For the text-containing cell, return its midpoint in (x, y) coordinate format. 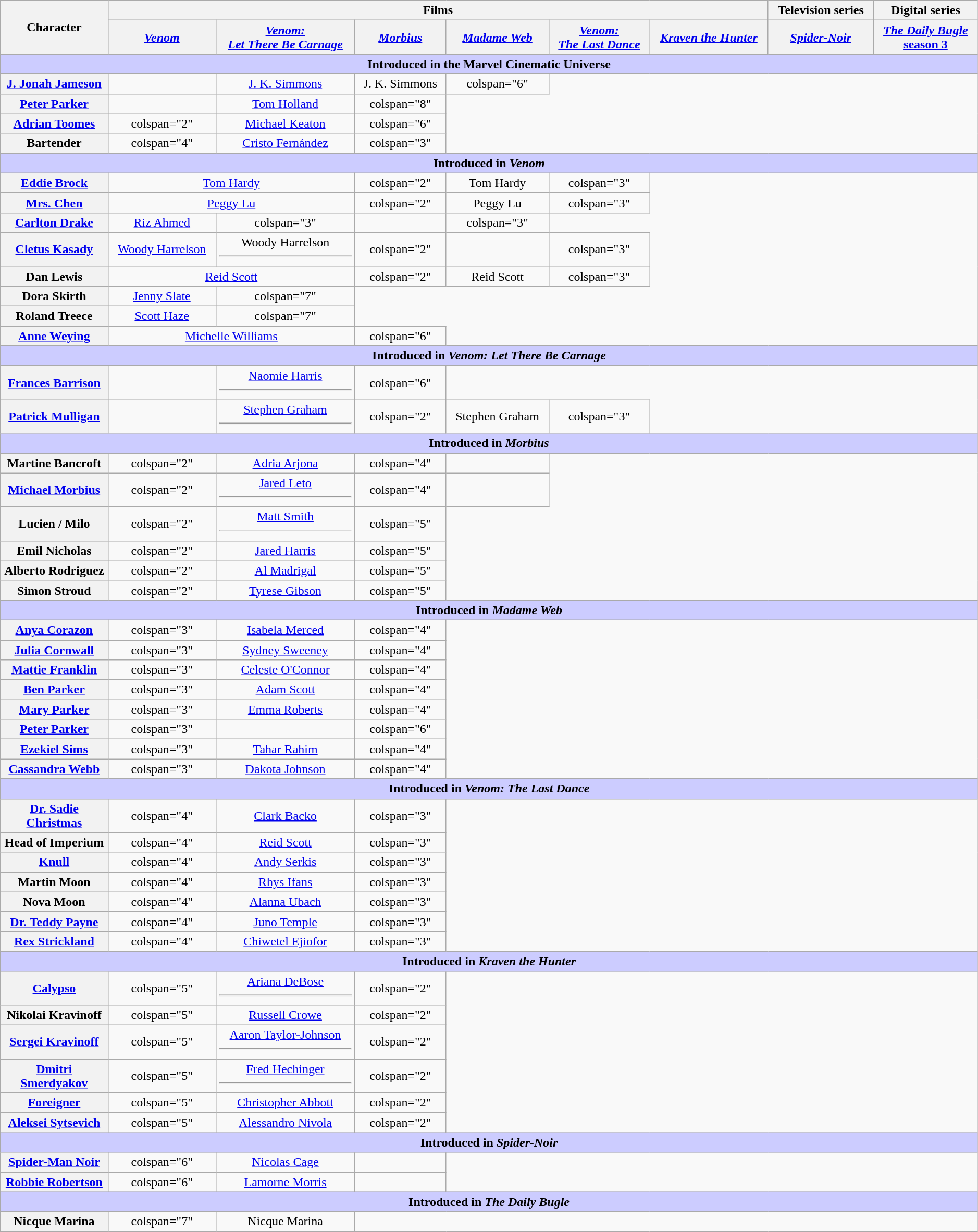
Venom:The Last Dance (599, 38)
Television series (821, 10)
Matt Smith (285, 524)
Venom:Let There Be Carnage (285, 38)
Kraven the Hunter (709, 38)
Introduced in Morbius (489, 443)
Scott Haze (162, 316)
Dan Lewis (54, 277)
Nova Moon (54, 902)
Martin Moon (54, 882)
Adam Scott (285, 690)
Alessandro Nivola (285, 1123)
Introduced in Madame Web (489, 610)
Introduced in Kraven the Hunter (489, 961)
Patrick Mulligan (54, 417)
Dr. Teddy Payne (54, 922)
Simon Stroud (54, 590)
Michelle Williams (231, 336)
Emil Nicholas (54, 551)
Michael Morbius (54, 490)
Dr. Sadie Christmas (54, 816)
Calypso (54, 988)
The Daily Bugleseason 3 (926, 38)
Dmitri Smerdyakov (54, 1076)
Madame Web (497, 38)
Carlton Drake (54, 222)
Al Madrigal (285, 570)
Cletus Kasady (54, 249)
Mary Parker (54, 710)
Lucien / Milo (54, 524)
Spider-Noir (821, 38)
Nicolas Cage (285, 1162)
Lamorne Morris (285, 1182)
Rhys Ifans (285, 882)
Roland Treece (54, 316)
Andy Serkis (285, 862)
Martine Bancroft (54, 463)
Nikolai Kravinoff (54, 1015)
colspan="8" (400, 104)
Chiwetel Ejiofor (285, 941)
Robbie Robertson (54, 1182)
Isabela Merced (285, 630)
Jared Harris (285, 551)
Character (54, 27)
Foreigner (54, 1103)
Head of Imperium (54, 842)
Michael Keaton (285, 123)
Juno Temple (285, 922)
Adrian Toomes (54, 123)
Adria Arjona (285, 463)
Knull (54, 862)
Bartender (54, 143)
Clark Backo (285, 816)
Ben Parker (54, 690)
Morbius (400, 38)
Julia Cornwall (54, 650)
Celeste O'Connor (285, 670)
Anya Corazon (54, 630)
Alanna Ubach (285, 902)
Introduced in Spider-Noir (489, 1142)
Christopher Abbott (285, 1103)
Introduced in The Daily Bugle (489, 1202)
Naomie Harris (285, 382)
Tahar Rahim (285, 749)
Dakota Johnson (285, 769)
Alberto Rodriguez (54, 570)
Ezekiel Sims (54, 749)
Dora Skirth (54, 296)
Cristo Fernández (285, 143)
Ariana DeBose (285, 988)
Cassandra Webb (54, 769)
Rex Strickland (54, 941)
Jenny Slate (162, 296)
Fred Hechinger (285, 1076)
Mrs. Chen (54, 203)
Jared Leto (285, 490)
Venom (162, 38)
Anne Weying (54, 336)
Sergei Kravinoff (54, 1042)
Introduced in the Marvel Cinematic Universe (489, 64)
Mattie Franklin (54, 670)
Introduced in Venom: Let There Be Carnage (489, 356)
Digital series (926, 10)
Introduced in Venom (489, 163)
Emma Roberts (285, 710)
Aleksei Sytsevich (54, 1123)
Sydney Sweeney (285, 650)
Introduced in Venom: The Last Dance (489, 789)
Tyrese Gibson (285, 590)
Spider-Man Noir (54, 1162)
Frances Barrison (54, 382)
Films (438, 10)
Eddie Brock (54, 183)
J. Jonah Jameson (54, 84)
Aaron Taylor-Johnson (285, 1042)
Tom Holland (285, 104)
Riz Ahmed (162, 222)
Russell Crowe (285, 1015)
